From the cell containing the given text, extract its center point as (x, y) coordinate. 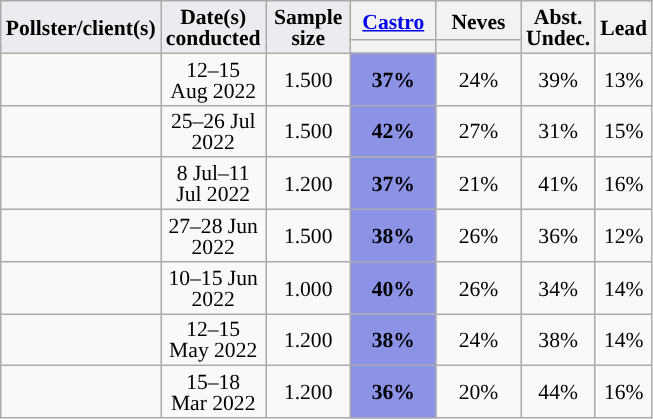
27–28 Jun 2022 (214, 236)
39% (558, 79)
25–26 Jul 2022 (214, 131)
40% (394, 288)
12–15 Aug 2022 (214, 79)
34% (558, 288)
Lead (624, 27)
20% (478, 392)
42% (394, 131)
8 Jul–11 Jul 2022 (214, 184)
12–15 May 2022 (214, 340)
44% (558, 392)
Date(s)conducted (214, 27)
Pollster/client(s) (81, 27)
1.000 (308, 288)
Abst.Undec. (558, 27)
27% (478, 131)
10–15 Jun 2022 (214, 288)
Sample size (308, 27)
12% (624, 236)
13% (624, 79)
31% (558, 131)
21% (478, 184)
41% (558, 184)
15% (624, 131)
15–18 Mar 2022 (214, 392)
Neves (478, 20)
Castro (394, 20)
